Provide the (X, Y) coordinate of the cell's center where the given text is located.  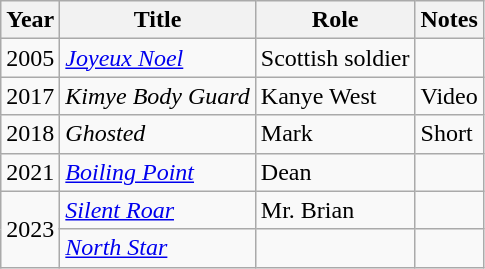
Mark (335, 134)
2021 (30, 172)
2023 (30, 229)
Silent Roar (158, 210)
Short (449, 134)
Dean (335, 172)
North Star (158, 248)
Ghosted (158, 134)
Title (158, 20)
Kimye Body Guard (158, 96)
Notes (449, 20)
Boiling Point (158, 172)
Kanye West (335, 96)
Joyeux Noel (158, 58)
2005 (30, 58)
2017 (30, 96)
Role (335, 20)
Year (30, 20)
Video (449, 96)
Mr. Brian (335, 210)
2018 (30, 134)
Scottish soldier (335, 58)
